Scan for the cell matching the given text and deliver its [X, Y] coordinate at center. 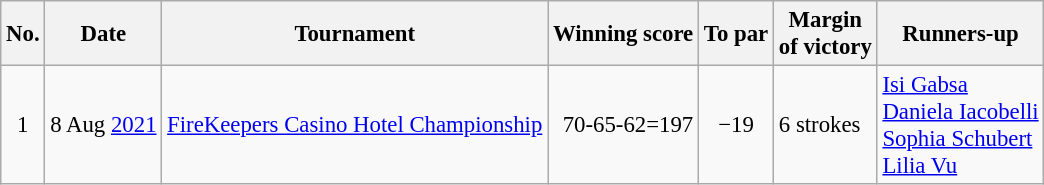
8 Aug 2021 [104, 126]
70-65-62=197 [624, 126]
1 [23, 126]
No. [23, 34]
To par [736, 34]
Isi Gabsa Daniela Iacobelli Sophia Schubert Lilia Vu [960, 126]
Date [104, 34]
−19 [736, 126]
Winning score [624, 34]
6 strokes [826, 126]
Runners-up [960, 34]
Tournament [355, 34]
FireKeepers Casino Hotel Championship [355, 126]
Marginof victory [826, 34]
